Extract the (x, y) coordinate from the center of the cell holding the provided text.  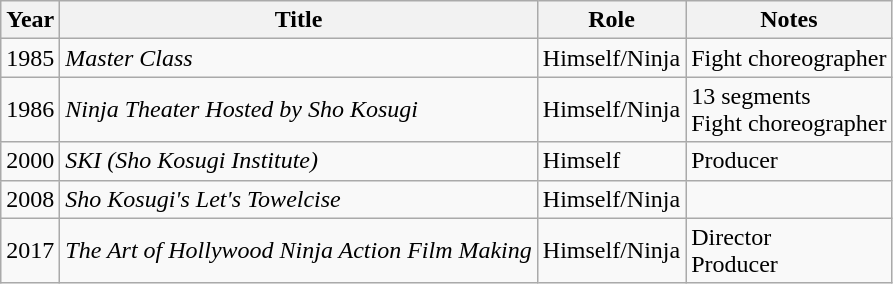
2017 (30, 250)
Role (611, 20)
2000 (30, 161)
SKI (Sho Kosugi Institute) (298, 161)
Himself (611, 161)
1985 (30, 58)
Producer (789, 161)
The Art of Hollywood Ninja Action Film Making (298, 250)
Year (30, 20)
Notes (789, 20)
Fight choreographer (789, 58)
Sho Kosugi's Let's Towelcise (298, 199)
Title (298, 20)
13 segmentsFight choreographer (789, 110)
1986 (30, 110)
Ninja Theater Hosted by Sho Kosugi (298, 110)
2008 (30, 199)
Master Class (298, 58)
DirectorProducer (789, 250)
